Output the [X, Y] coordinate of the center of the cell containing the given text.  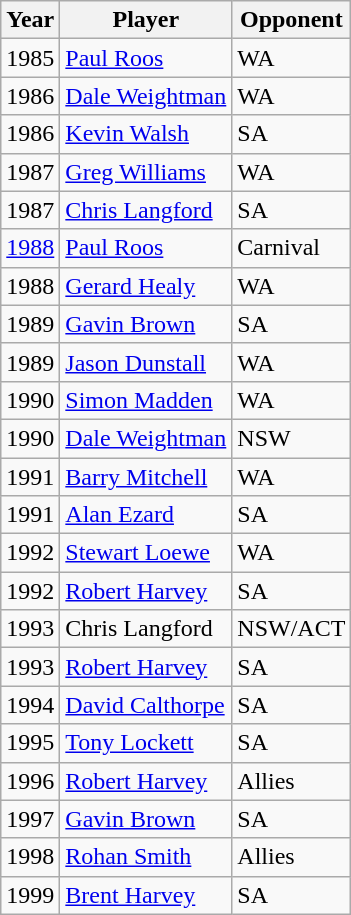
Barry Mitchell [146, 477]
Greg Williams [146, 172]
Alan Ezard [146, 515]
David Calthorpe [146, 705]
1996 [30, 781]
Simon Madden [146, 400]
Stewart Loewe [146, 553]
1997 [30, 819]
1999 [30, 895]
1998 [30, 857]
Brent Harvey [146, 895]
Player [146, 20]
1985 [30, 58]
Year [30, 20]
Carnival [292, 248]
Tony Lockett [146, 743]
Jason Dunstall [146, 362]
NSW/ACT [292, 629]
Kevin Walsh [146, 134]
1995 [30, 743]
1994 [30, 705]
Gerard Healy [146, 286]
NSW [292, 438]
Opponent [292, 20]
Rohan Smith [146, 857]
